Provide the [x, y] coordinate of the cell's center where the given text is located.  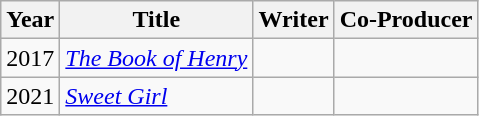
Year [30, 20]
Sweet Girl [156, 96]
2021 [30, 96]
2017 [30, 58]
Title [156, 20]
The Book of Henry [156, 58]
Co-Producer [406, 20]
Writer [294, 20]
